Pinpoint the cell where the given text exists, returning its [x, y] midpoint coordinate. 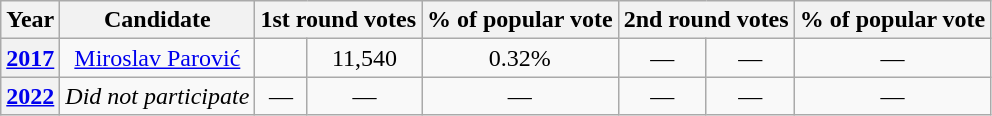
11,540 [364, 58]
2022 [30, 96]
2nd round votes [706, 20]
Year [30, 20]
Did not participate [158, 96]
0.32% [520, 58]
2017 [30, 58]
Miroslav Parović [158, 58]
1st round votes [338, 20]
Candidate [158, 20]
